Pinpoint the cell where the given text exists, returning its (x, y) midpoint coordinate. 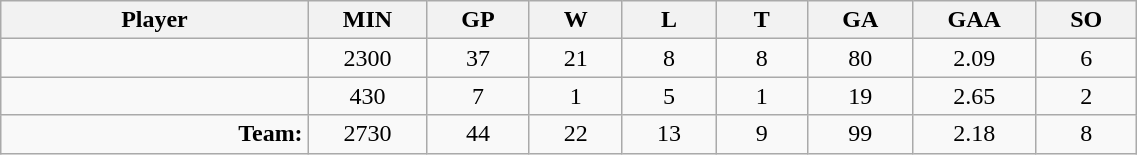
Team: (154, 134)
2.65 (974, 96)
2300 (368, 58)
80 (860, 58)
L (668, 20)
44 (478, 134)
SO (1086, 20)
13 (668, 134)
2.18 (974, 134)
99 (860, 134)
T (762, 20)
GA (860, 20)
W (576, 20)
21 (576, 58)
5 (668, 96)
7 (478, 96)
2 (1086, 96)
2730 (368, 134)
22 (576, 134)
2.09 (974, 58)
6 (1086, 58)
GAA (974, 20)
GP (478, 20)
MIN (368, 20)
Player (154, 20)
9 (762, 134)
430 (368, 96)
19 (860, 96)
37 (478, 58)
